For the text-containing cell, return its midpoint in (X, Y) coordinate format. 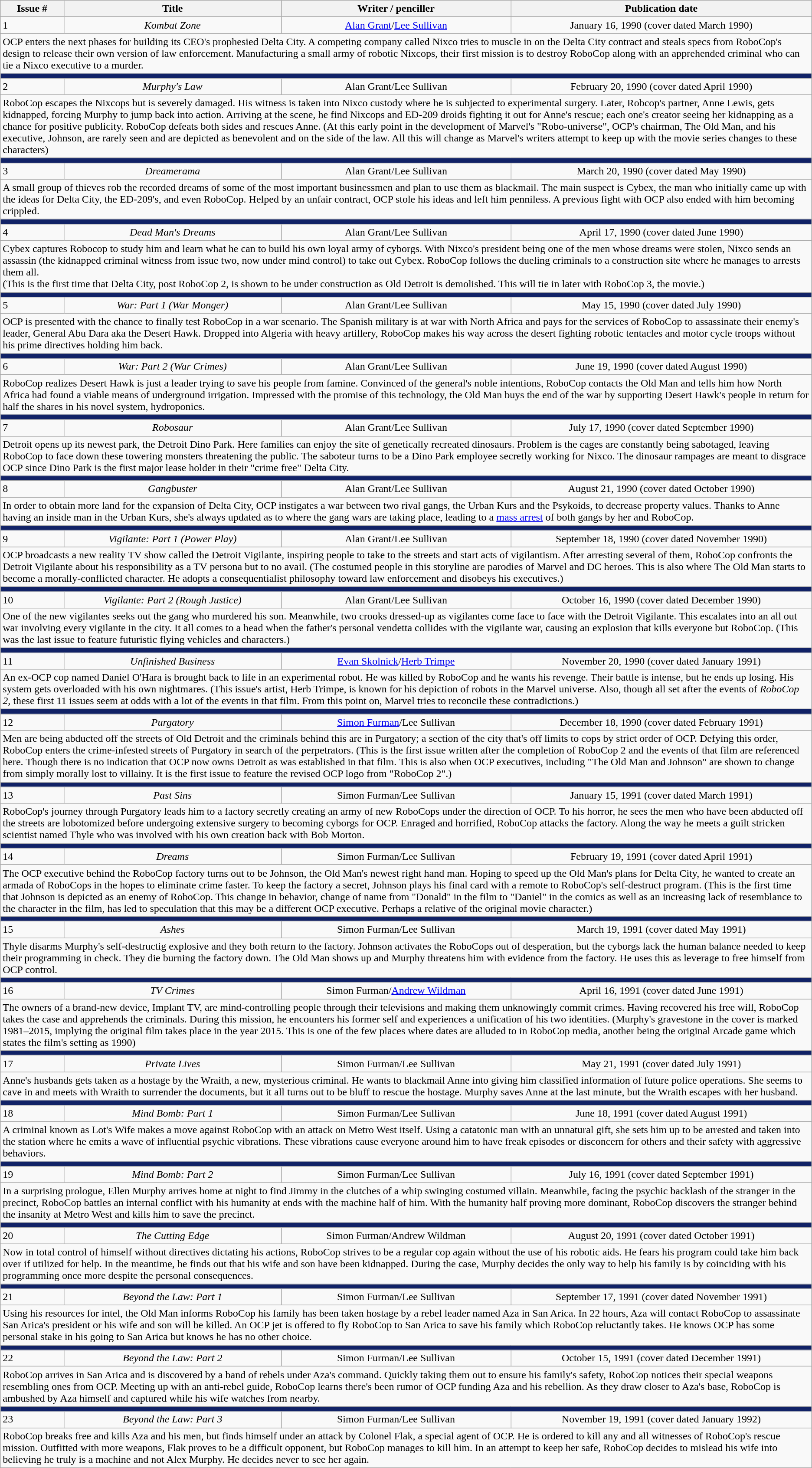
November 19, 1991 (cover dated January 1992) (661, 1419)
22 (32, 1358)
September 17, 1991 (cover dated November 1991) (661, 1297)
June 19, 1990 (cover dated August 1990) (661, 367)
Issue # (32, 9)
Dreams (173, 856)
4 (32, 232)
1 (32, 25)
Writer / penciller (396, 9)
Evan Skolnick/Herb Trimpe (396, 661)
Beyond the Law: Part 2 (173, 1358)
19 (32, 1174)
21 (32, 1297)
Kombat Zone (173, 25)
20 (32, 1235)
March 19, 1991 (cover dated May 1991) (661, 929)
Purgatory (173, 722)
May 21, 1991 (cover dated July 1991) (661, 1064)
Dead Man's Dreams (173, 232)
War: Part 1 (War Monger) (173, 305)
November 20, 1990 (cover dated January 1991) (661, 661)
July 16, 1991 (cover dated September 1991) (661, 1174)
Title (173, 9)
2 (32, 86)
16 (32, 991)
6 (32, 367)
15 (32, 929)
Beyond the Law: Part 1 (173, 1297)
7 (32, 428)
Publication date (661, 9)
9 (32, 538)
11 (32, 661)
Vigilante: Part 1 (Power Play) (173, 538)
17 (32, 1064)
18 (32, 1113)
August 20, 1991 (cover dated October 1991) (661, 1235)
23 (32, 1419)
Dreamerama (173, 171)
5 (32, 305)
Past Sins (173, 795)
February 19, 1991 (cover dated April 1991) (661, 856)
Vigilante: Part 2 (Rough Justice) (173, 600)
January 16, 1990 (cover dated March 1990) (661, 25)
September 18, 1990 (cover dated November 1990) (661, 538)
August 21, 1990 (cover dated October 1990) (661, 489)
3 (32, 171)
The Cutting Edge (173, 1235)
Mind Bomb: Part 1 (173, 1113)
December 18, 1990 (cover dated February 1991) (661, 722)
Unfinished Business (173, 661)
October 15, 1991 (cover dated December 1991) (661, 1358)
February 20, 1990 (cover dated April 1990) (661, 86)
Beyond the Law: Part 3 (173, 1419)
January 15, 1991 (cover dated March 1991) (661, 795)
TV Crimes (173, 991)
13 (32, 795)
War: Part 2 (War Crimes) (173, 367)
Mind Bomb: Part 2 (173, 1174)
10 (32, 600)
Ashes (173, 929)
Gangbuster (173, 489)
October 16, 1990 (cover dated December 1990) (661, 600)
July 17, 1990 (cover dated September 1990) (661, 428)
April 16, 1991 (cover dated June 1991) (661, 991)
May 15, 1990 (cover dated July 1990) (661, 305)
Murphy's Law (173, 86)
8 (32, 489)
April 17, 1990 (cover dated June 1990) (661, 232)
12 (32, 722)
14 (32, 856)
Private Lives (173, 1064)
March 20, 1990 (cover dated May 1990) (661, 171)
June 18, 1991 (cover dated August 1991) (661, 1113)
Robosaur (173, 428)
